Identify which cell holds the provided text, then report its (x, y) central coordinate. 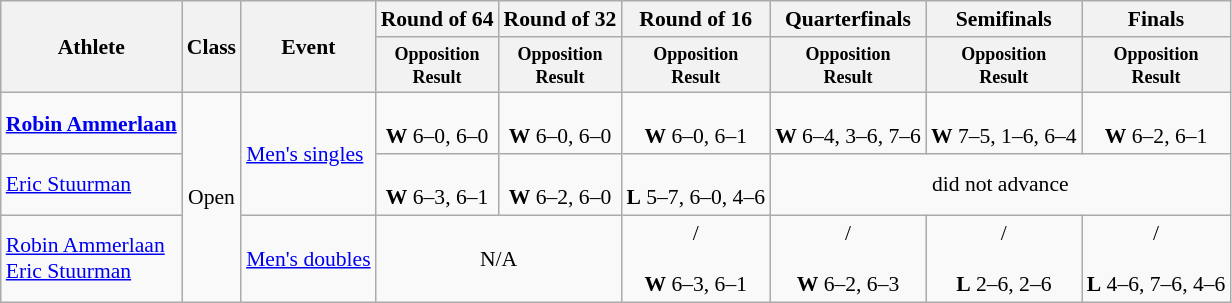
W 7–5, 1–6, 6–4 (1004, 124)
W 6–2, 6–0 (560, 184)
Round of 64 (438, 19)
W 6–0, 6–1 (696, 124)
Semifinals (1004, 19)
Open (212, 198)
Robin Ammerlaan (92, 124)
Men's doubles (308, 258)
Eric Stuurman (92, 184)
Class (212, 47)
Round of 16 (696, 19)
N/A (499, 258)
Men's singles (308, 154)
/ W 6–3, 6–1 (696, 258)
Event (308, 47)
/ L 4–6, 7–6, 4–6 (1156, 258)
/ W 6–2, 6–3 (848, 258)
Robin Ammerlaan Eric Stuurman (92, 258)
Athlete (92, 47)
W 6–4, 3–6, 7–6 (848, 124)
did not advance (1000, 184)
L 5–7, 6–0, 4–6 (696, 184)
/ L 2–6, 2–6 (1004, 258)
W 6–2, 6–1 (1156, 124)
Finals (1156, 19)
W 6–3, 6–1 (438, 184)
Quarterfinals (848, 19)
Round of 32 (560, 19)
